Provide the [x, y] coordinate of the cell's center where the given text is located.  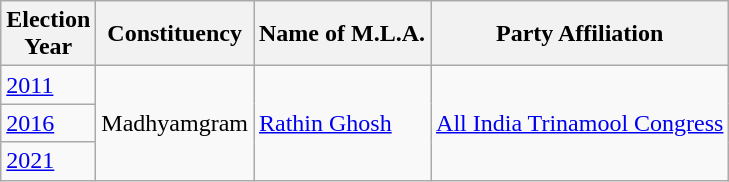
Party Affiliation [580, 34]
All India Trinamool Congress [580, 123]
2021 [48, 161]
2011 [48, 85]
Election Year [48, 34]
Name of M.L.A. [342, 34]
Madhyamgram [175, 123]
2016 [48, 123]
Constituency [175, 34]
Rathin Ghosh [342, 123]
